Output the [x, y] coordinate of the center of the cell containing the given text.  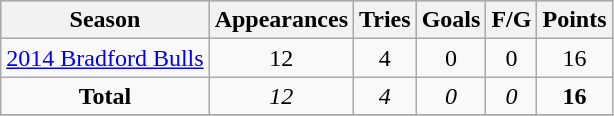
Season [105, 20]
Points [574, 20]
F/G [512, 20]
Total [105, 96]
Appearances [281, 20]
Goals [451, 20]
Tries [386, 20]
2014 Bradford Bulls [105, 58]
